From the cell containing the given text, extract its center point as (X, Y) coordinate. 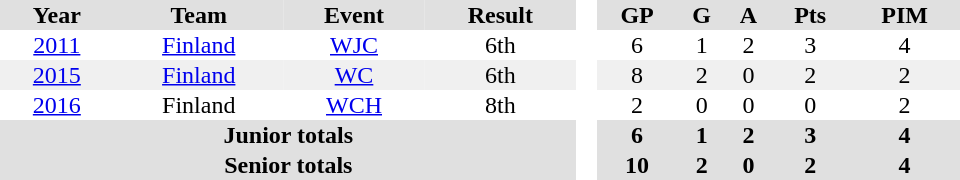
WC (354, 75)
8 (638, 75)
2011 (57, 45)
Senior totals (288, 165)
Result (500, 15)
PIM (904, 15)
Junior totals (288, 135)
A (748, 15)
2015 (57, 75)
10 (638, 165)
GP (638, 15)
G (702, 15)
2016 (57, 105)
Year (57, 15)
8th (500, 105)
Event (354, 15)
WCH (354, 105)
Pts (810, 15)
Team (199, 15)
WJC (354, 45)
